Locate the cell with the specified text and output its [X, Y] center coordinate. 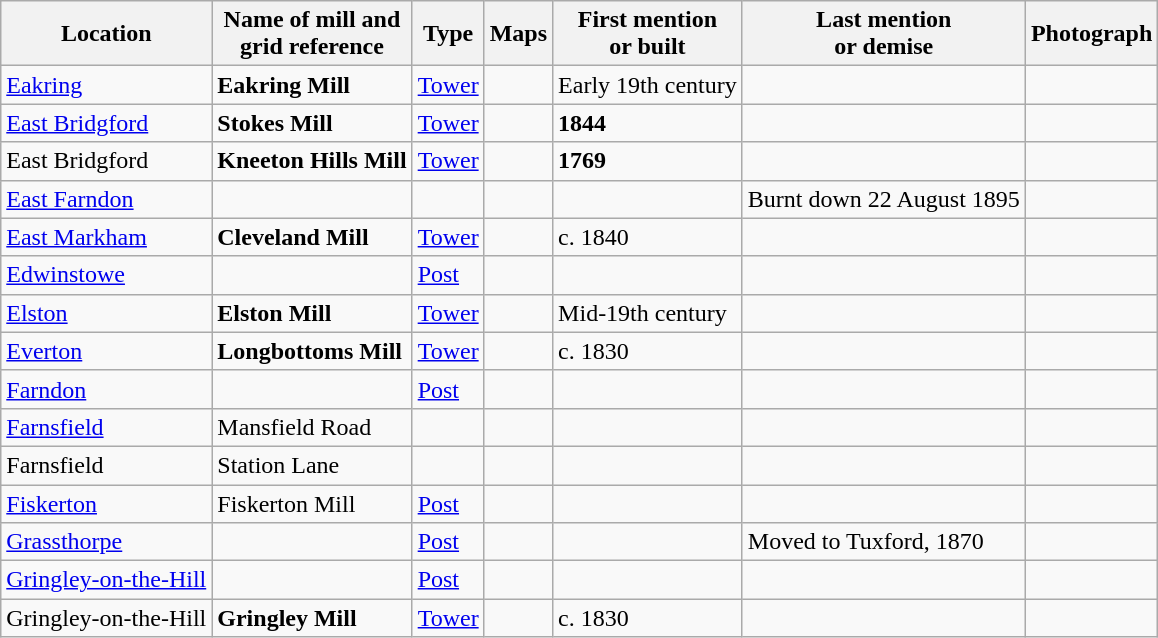
Farndon [106, 389]
c. 1840 [648, 237]
Everton [106, 351]
Name of mill andgrid reference [312, 34]
Station Lane [312, 465]
Mid-19th century [648, 313]
Location [106, 34]
Eakring [106, 85]
Eakring Mill [312, 85]
Type [448, 34]
East Farndon [106, 199]
Kneeton Hills Mill [312, 161]
Elston Mill [312, 313]
Last mention or demise [884, 34]
First mentionor built [648, 34]
1844 [648, 123]
Burnt down 22 August 1895 [884, 199]
Stokes Mill [312, 123]
Grassthorpe [106, 542]
Fiskerton Mill [312, 503]
Moved to Tuxford, 1870 [884, 542]
Photograph [1091, 34]
Longbottoms Mill [312, 351]
Fiskerton [106, 503]
1769 [648, 161]
Mansfield Road [312, 427]
Maps [518, 34]
Edwinstowe [106, 275]
Cleveland Mill [312, 237]
Gringley Mill [312, 618]
Early 19th century [648, 85]
Elston [106, 313]
East Markham [106, 237]
